Return (X, Y) of the center of cell containing provided text 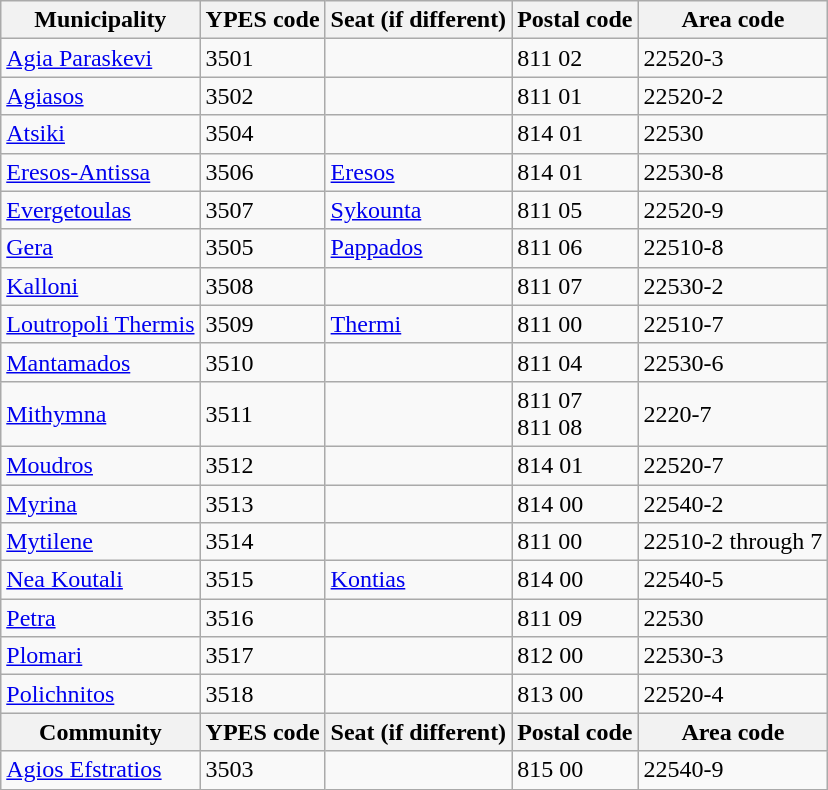
Agiasos (100, 96)
3502 (262, 96)
811 04 (575, 362)
22510-8 (733, 248)
Mithymna (100, 414)
3515 (262, 580)
813 00 (575, 694)
22520-7 (733, 465)
22510-2 through 7 (733, 542)
22540-5 (733, 580)
Sykounta (418, 210)
Moudros (100, 465)
Mytilene (100, 542)
811 02 (575, 58)
Myrina (100, 503)
Loutropoli Thermis (100, 324)
811 07 (575, 286)
811 07811 08 (575, 414)
22530-6 (733, 362)
Gera (100, 248)
811 09 (575, 618)
22510-7 (733, 324)
Kalloni (100, 286)
815 00 (575, 770)
Thermi (418, 324)
3508 (262, 286)
3504 (262, 134)
Petra (100, 618)
Mantamados (100, 362)
Agia Paraskevi (100, 58)
22520-4 (733, 694)
Atsiki (100, 134)
Municipality (100, 20)
3516 (262, 618)
22540-2 (733, 503)
22520-3 (733, 58)
Kontias (418, 580)
3505 (262, 248)
812 00 (575, 656)
3518 (262, 694)
3511 (262, 414)
2220-7 (733, 414)
Pappados (418, 248)
Eresos (418, 172)
811 01 (575, 96)
Community (100, 732)
22530-8 (733, 172)
22530-3 (733, 656)
Agios Efstratios (100, 770)
3513 (262, 503)
Plomari (100, 656)
3510 (262, 362)
3517 (262, 656)
3503 (262, 770)
22540-9 (733, 770)
Nea Koutali (100, 580)
3506 (262, 172)
3507 (262, 210)
3509 (262, 324)
Polichnitos (100, 694)
811 05 (575, 210)
22530-2 (733, 286)
3514 (262, 542)
22520-9 (733, 210)
3501 (262, 58)
22520-2 (733, 96)
3512 (262, 465)
811 06 (575, 248)
Evergetoulas (100, 210)
Eresos-Antissa (100, 172)
